Capture the cell that displays the provided text and extract its (x, y) central coordinate. 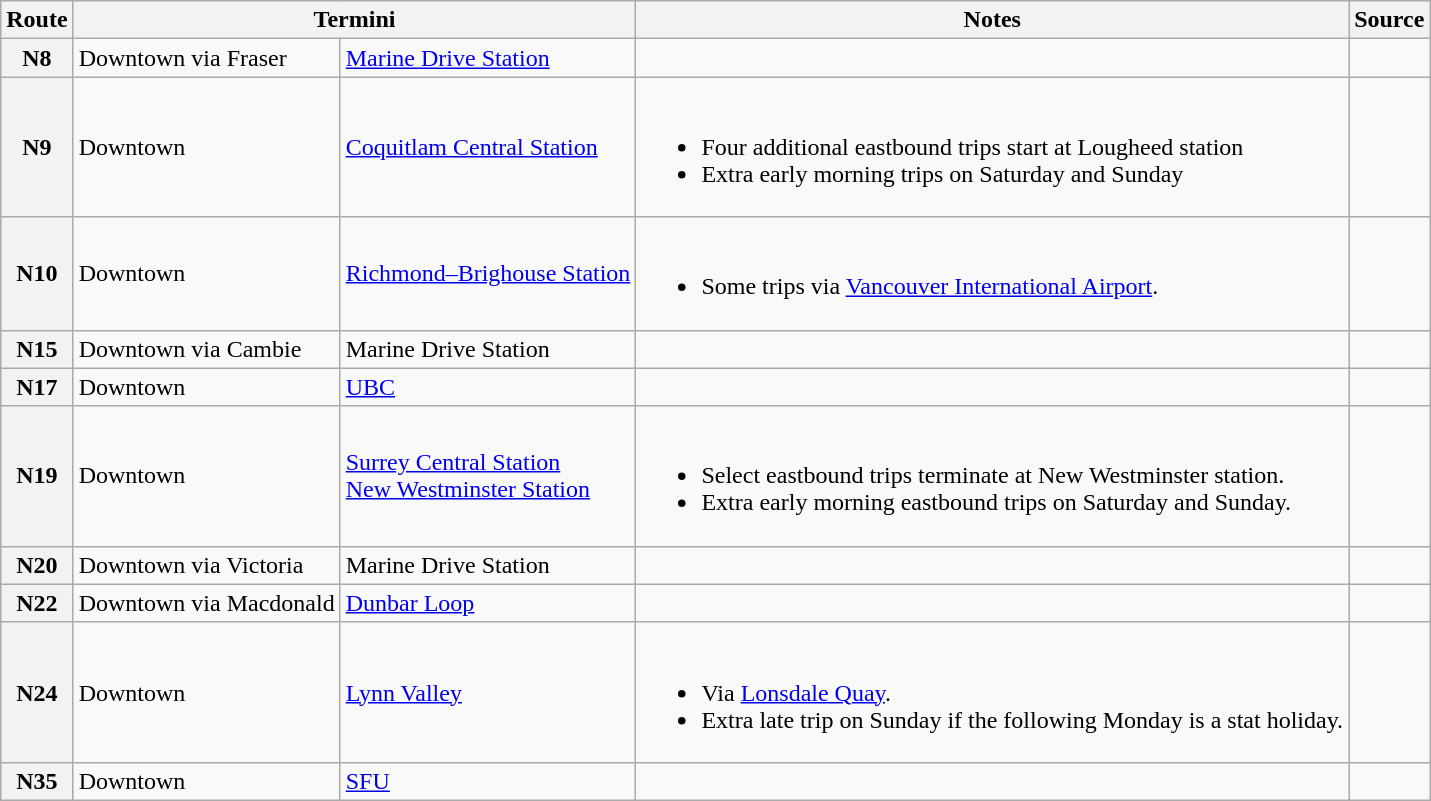
Four additional eastbound trips start at Lougheed stationExtra early morning trips on Saturday and Sunday (992, 147)
Downtown via Fraser (206, 58)
Richmond–Brighouse Station (488, 274)
N8 (37, 58)
Downtown via Macdonald (206, 603)
Some trips via Vancouver International Airport. (992, 274)
Downtown via Cambie (206, 349)
SFU (488, 781)
Notes (992, 20)
Termini (354, 20)
Select eastbound trips terminate at New Westminster station.Extra early morning eastbound trips on Saturday and Sunday. (992, 476)
N17 (37, 387)
N22 (37, 603)
N9 (37, 147)
Coquitlam Central Station (488, 147)
Lynn Valley (488, 692)
N24 (37, 692)
Dunbar Loop (488, 603)
N19 (37, 476)
UBC (488, 387)
Source (1390, 20)
Route (37, 20)
N35 (37, 781)
Downtown via Victoria (206, 565)
Via Lonsdale Quay.Extra late trip on Sunday if the following Monday is a stat holiday. (992, 692)
N20 (37, 565)
N10 (37, 274)
Surrey Central StationNew Westminster Station (488, 476)
N15 (37, 349)
